Scan for the cell matching the given text and deliver its (x, y) coordinate at center. 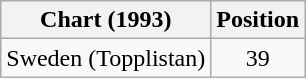
Sweden (Topplistan) (106, 58)
Chart (1993) (106, 20)
Position (258, 20)
39 (258, 58)
